Return [X, Y] of the center of cell containing provided text 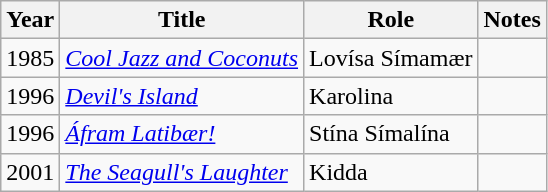
Lovísa Símamær [391, 58]
Karolina [391, 96]
The Seagull's Laughter [182, 172]
2001 [30, 172]
Áfram Latibær! [182, 134]
Year [30, 20]
Stína Símalína [391, 134]
Cool Jazz and Coconuts [182, 58]
Notes [512, 20]
Devil's Island [182, 96]
1985 [30, 58]
Role [391, 20]
Title [182, 20]
Kidda [391, 172]
